Output the (x, y) coordinate of the center of the cell containing the given text.  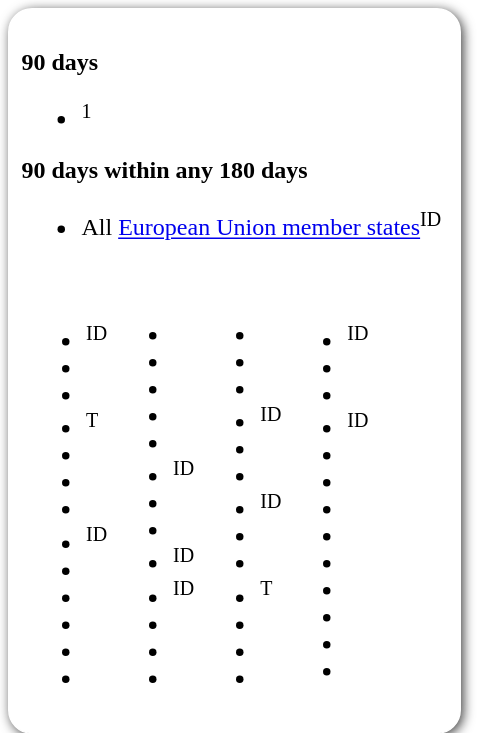
IDIDID (154, 492)
IDTID (66, 492)
IDIDT (241, 492)
90 days190 days within any 180 days All European Union member statesID IDTID IDIDID IDIDT IDID (232, 370)
IDID (328, 492)
